Locate the cell with the specified text and output its [x, y] center coordinate. 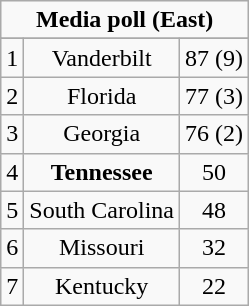
77 (3) [214, 96]
5 [12, 210]
87 (9) [214, 58]
7 [12, 286]
1 [12, 58]
Media poll (East) [125, 20]
4 [12, 172]
6 [12, 248]
South Carolina [102, 210]
22 [214, 286]
Florida [102, 96]
76 (2) [214, 134]
50 [214, 172]
Georgia [102, 134]
48 [214, 210]
2 [12, 96]
Tennessee [102, 172]
3 [12, 134]
Vanderbilt [102, 58]
Missouri [102, 248]
32 [214, 248]
Kentucky [102, 286]
